Output the (x, y) coordinate of the center of the cell containing the given text.  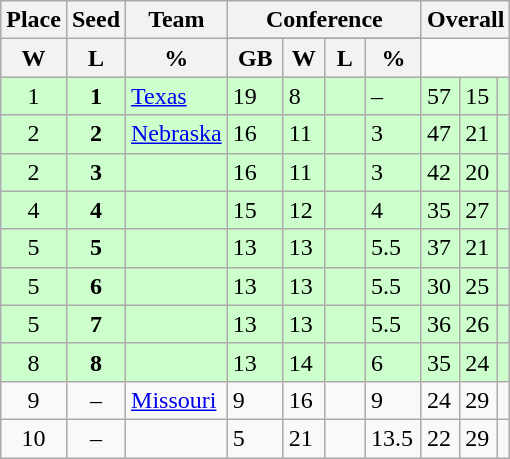
19 (255, 96)
37 (440, 248)
7 (96, 324)
14 (304, 362)
Team (177, 20)
26 (479, 324)
Overall (465, 20)
Conference (324, 20)
47 (440, 134)
13.5 (393, 438)
Missouri (177, 400)
Nebraska (177, 134)
GB (255, 58)
Seed (96, 20)
22 (440, 438)
30 (440, 286)
25 (479, 286)
Place (34, 20)
36 (440, 324)
Texas (177, 96)
42 (440, 172)
20 (479, 172)
57 (440, 96)
27 (479, 210)
12 (304, 210)
10 (34, 438)
